Capture the cell that displays the provided text and extract its [x, y] central coordinate. 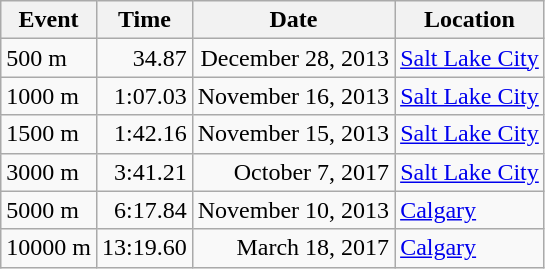
6:17.84 [144, 210]
3000 m [49, 172]
October 7, 2017 [293, 172]
3:41.21 [144, 172]
Time [144, 20]
Date [293, 20]
December 28, 2013 [293, 58]
November 16, 2013 [293, 96]
10000 m [49, 248]
1:42.16 [144, 134]
March 18, 2017 [293, 248]
1:07.03 [144, 96]
1500 m [49, 134]
Event [49, 20]
500 m [49, 58]
Location [470, 20]
5000 m [49, 210]
November 15, 2013 [293, 134]
34.87 [144, 58]
13:19.60 [144, 248]
November 10, 2013 [293, 210]
1000 m [49, 96]
